Locate the cell with the specified text and output its (X, Y) center coordinate. 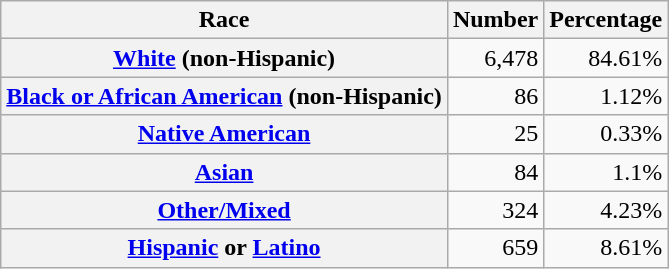
8.61% (606, 248)
Asian (224, 172)
0.33% (606, 134)
6,478 (495, 58)
1.12% (606, 96)
Race (224, 20)
Number (495, 20)
1.1% (606, 172)
86 (495, 96)
25 (495, 134)
324 (495, 210)
659 (495, 248)
84 (495, 172)
84.61% (606, 58)
Other/Mixed (224, 210)
White (non-Hispanic) (224, 58)
Native American (224, 134)
Percentage (606, 20)
Black or African American (non-Hispanic) (224, 96)
4.23% (606, 210)
Hispanic or Latino (224, 248)
